Capture the cell that displays the provided text and extract its [x, y] central coordinate. 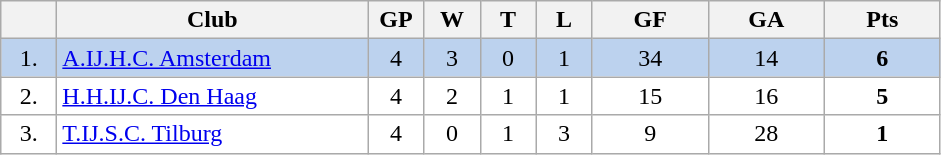
16 [766, 96]
2. [29, 96]
GP [396, 20]
T.IJ.S.C. Tilburg [212, 134]
Club [212, 20]
34 [650, 58]
Pts [882, 20]
6 [882, 58]
W [452, 20]
5 [882, 96]
15 [650, 96]
2 [452, 96]
H.H.IJ.C. Den Haag [212, 96]
28 [766, 134]
9 [650, 134]
L [564, 20]
T [508, 20]
A.IJ.H.C. Amsterdam [212, 58]
1. [29, 58]
3. [29, 134]
14 [766, 58]
GF [650, 20]
GA [766, 20]
